Output the (X, Y) coordinate of the center of the cell containing the given text.  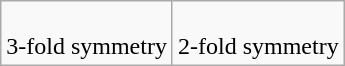
3-fold symmetry (87, 34)
2-fold symmetry (258, 34)
